Identify which cell holds the provided text, then report its (X, Y) central coordinate. 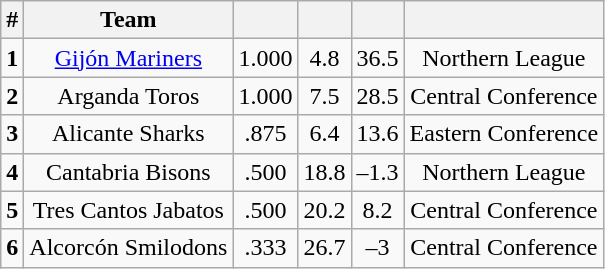
Arganda Toros (128, 96)
Cantabria Bisons (128, 172)
4 (12, 172)
4.8 (324, 58)
Alicante Sharks (128, 134)
18.8 (324, 172)
1 (12, 58)
36.5 (378, 58)
.875 (266, 134)
Tres Cantos Jabatos (128, 210)
3 (12, 134)
Gijón Mariners (128, 58)
5 (12, 210)
6.4 (324, 134)
–1.3 (378, 172)
Alcorcón Smilodons (128, 248)
8.2 (378, 210)
13.6 (378, 134)
.333 (266, 248)
Team (128, 20)
Eastern Conference (504, 134)
–3 (378, 248)
20.2 (324, 210)
28.5 (378, 96)
7.5 (324, 96)
26.7 (324, 248)
6 (12, 248)
# (12, 20)
2 (12, 96)
